Scan for the cell matching the given text and deliver its [x, y] coordinate at center. 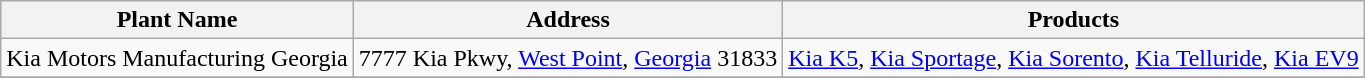
Plant Name [178, 20]
7777 Kia Pkwy, West Point, Georgia 31833 [568, 58]
Kia Motors Manufacturing Georgia [178, 58]
Address [568, 20]
Kia K5, Kia Sportage, Kia Sorento, Kia Telluride, Kia EV9 [1074, 58]
Products [1074, 20]
